Capture the cell that displays the provided text and extract its [x, y] central coordinate. 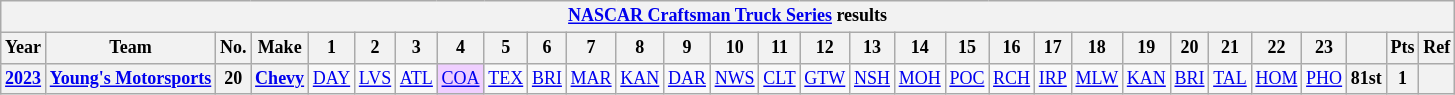
MAR [591, 78]
21 [1230, 48]
Year [24, 48]
COA [460, 78]
DAR [688, 78]
NSH [872, 78]
HOM [1276, 78]
9 [688, 48]
MLW [1096, 78]
RCH [1012, 78]
Chevy [280, 78]
81st [1366, 78]
18 [1096, 48]
7 [591, 48]
23 [1324, 48]
DAY [331, 78]
12 [825, 48]
TAL [1230, 78]
Pts [1402, 48]
17 [1052, 48]
11 [780, 48]
14 [920, 48]
NWS [734, 78]
Make [280, 48]
8 [640, 48]
Team [130, 48]
Ref [1437, 48]
MOH [920, 78]
6 [548, 48]
19 [1146, 48]
2023 [24, 78]
IRP [1052, 78]
Young's Motorsports [130, 78]
POC [967, 78]
15 [967, 48]
2 [374, 48]
CLT [780, 78]
ATL [417, 78]
PHO [1324, 78]
5 [506, 48]
GTW [825, 78]
No. [234, 48]
NASCAR Craftsman Truck Series results [728, 16]
22 [1276, 48]
TEX [506, 78]
3 [417, 48]
LVS [374, 78]
10 [734, 48]
16 [1012, 48]
13 [872, 48]
4 [460, 48]
